Scan for the cell matching the given text and deliver its (x, y) coordinate at center. 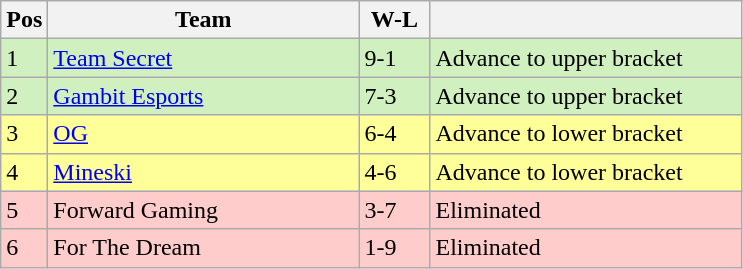
6 (24, 248)
5 (24, 210)
Gambit Esports (204, 96)
4 (24, 172)
1-9 (394, 248)
Mineski (204, 172)
W-L (394, 20)
Team Secret (204, 58)
3-7 (394, 210)
6-4 (394, 134)
Pos (24, 20)
4-6 (394, 172)
3 (24, 134)
7-3 (394, 96)
1 (24, 58)
2 (24, 96)
Team (204, 20)
OG (204, 134)
9-1 (394, 58)
Forward Gaming (204, 210)
For The Dream (204, 248)
